Search for the cell housing the specified text and yield its [X, Y] center coordinate. 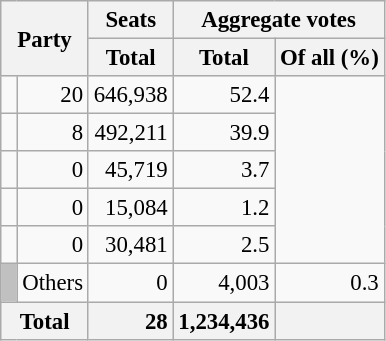
45,719 [130, 170]
20 [52, 95]
30,481 [130, 245]
2.5 [224, 245]
1.2 [224, 208]
28 [130, 321]
646,938 [130, 95]
3.7 [224, 170]
Aggregate votes [278, 20]
Others [52, 283]
Of all (%) [330, 58]
0.3 [330, 283]
39.9 [224, 133]
8 [52, 133]
Party [45, 38]
4,003 [224, 283]
Seats [130, 20]
15,084 [130, 208]
1,234,436 [224, 321]
52.4 [224, 95]
492,211 [130, 133]
